Pinpoint the cell where the given text exists, returning its [X, Y] midpoint coordinate. 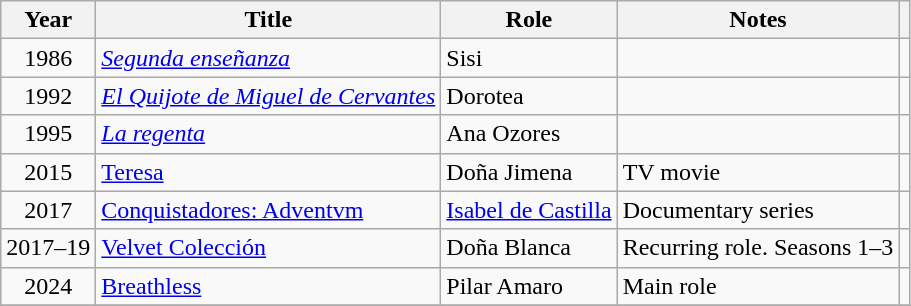
1986 [48, 58]
Breathless [268, 286]
Notes [758, 20]
1995 [48, 134]
Conquistadores: Adventvm [268, 210]
El Quijote de Miguel de Cervantes [268, 96]
Teresa [268, 172]
Main role [758, 286]
Recurring role. Seasons 1–3 [758, 248]
Role [529, 20]
2024 [48, 286]
Sisi [529, 58]
Year [48, 20]
TV movie [758, 172]
Segunda enseñanza [268, 58]
2015 [48, 172]
Ana Ozores [529, 134]
Documentary series [758, 210]
Doña Jimena [529, 172]
Title [268, 20]
Isabel de Castilla [529, 210]
Dorotea [529, 96]
La regenta [268, 134]
Velvet Colección [268, 248]
2017–19 [48, 248]
2017 [48, 210]
Pilar Amaro [529, 286]
Doña Blanca [529, 248]
1992 [48, 96]
